Output the [x, y] coordinate of the center of the cell containing the given text.  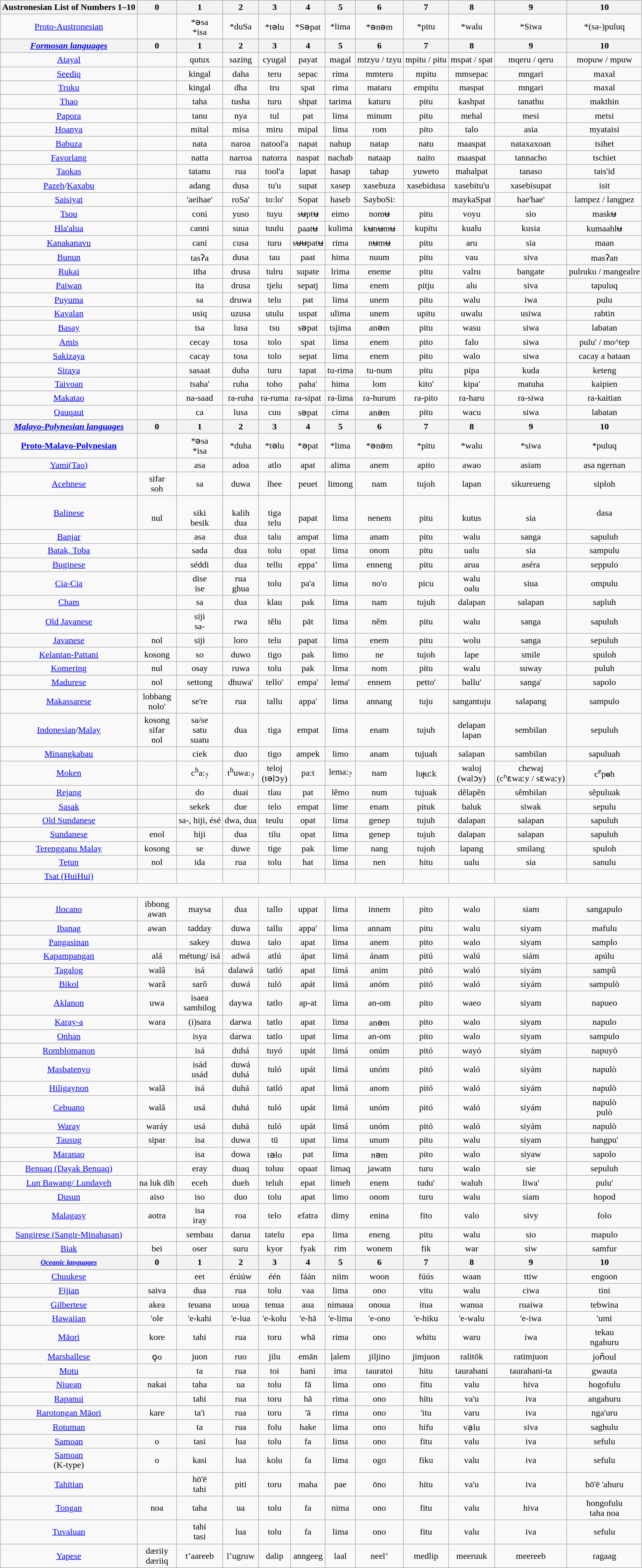
sampû [605, 970]
'ole [157, 1318]
apito [426, 465]
pitju [426, 285]
duha [241, 370]
'e-lua [241, 1318]
'e-kolu [275, 1318]
natu [426, 144]
teuana [200, 1304]
iso [200, 1197]
rua ghua [241, 583]
lape [472, 654]
tuju [426, 701]
onúm [380, 1050]
waeo [472, 1003]
anom [380, 1088]
minum [380, 116]
Proto-Malayo-Polynesian [69, 446]
Waray [69, 1126]
whitu [426, 1337]
epat [308, 1183]
do [200, 792]
maspat [472, 88]
tilu [275, 834]
vạlu [472, 1427]
dise ise [200, 583]
tannacho [531, 158]
usiwa [531, 314]
nĕm [380, 621]
Kelantan-Pattani [69, 654]
hiji [200, 834]
aru [472, 243]
innem [380, 909]
Malagasy [69, 1216]
Minangkabau [69, 754]
natorra [275, 158]
Papora [69, 116]
teru [275, 74]
pitú [426, 956]
sʉʉpatʉ [308, 243]
na-saad [200, 398]
sapluh [605, 602]
mmsepac [472, 74]
hangpu' [605, 1140]
sa/se satu suatu [200, 730]
atlú [275, 956]
dimy [340, 1216]
pulu' [605, 1183]
Basay [69, 328]
canni [200, 228]
Acehnese [69, 484]
'ā [308, 1413]
darua [241, 1234]
napueo [605, 1003]
adwá [241, 956]
Samoan [69, 1441]
Tsou [69, 214]
enneng [380, 565]
onoua [380, 1304]
napulò pulò [605, 1107]
tsjima [340, 328]
sekek [200, 806]
ōno [380, 1484]
kyor [275, 1248]
cima [340, 412]
aséra [531, 565]
hongofulu taha noa [605, 1508]
naroa [241, 144]
petto' [426, 682]
'aeihae' [200, 199]
ompulu [605, 583]
eneng [380, 1234]
daha [241, 74]
yuso [241, 214]
pulruku / mangealre [605, 271]
sakey [200, 942]
taurahani [472, 1371]
Aklanon [69, 1003]
kolu [275, 1460]
Gilbertese [69, 1304]
apúlu [605, 956]
hō'ē tahi [200, 1484]
noa [157, 1508]
tujuah [426, 754]
falo [472, 342]
haseb [340, 199]
sivy [531, 1216]
keteng [605, 370]
emān [308, 1357]
bangate [531, 271]
anóm [380, 984]
tujuak [426, 792]
paha' [308, 384]
siua [531, 583]
Saisiyat [69, 199]
sapuluah [605, 754]
dasa [605, 513]
'umi [605, 1318]
Proto-Austronesian [69, 26]
uwalu [472, 314]
xasebuza [380, 185]
pituk [426, 806]
teulu [275, 820]
tū [275, 1140]
tadday [200, 928]
Babuza [69, 144]
tanathu [531, 102]
kito' [426, 384]
Malayo-Polynesian languages [69, 426]
sepat [308, 356]
vaa [308, 1290]
masʔan [605, 257]
nataxaxoan [531, 144]
tu'u [275, 185]
tenua [275, 1304]
aiso [157, 1197]
eceh [200, 1183]
nomʉ [380, 214]
Rarotongan Māori [69, 1413]
*Siwa [531, 26]
nya [241, 116]
Old Javanese [69, 621]
sasaat [200, 370]
arua [472, 565]
siji [200, 640]
tatelu [275, 1234]
mital [200, 130]
'e-walu [472, 1318]
Taivoan [69, 384]
Rapanui [69, 1399]
enol [157, 834]
'e-lima [340, 1318]
waru [472, 1337]
baluk [472, 806]
ra-ruma [275, 398]
cuu [275, 412]
pipa [472, 370]
hat [308, 862]
valru [472, 271]
suua [241, 228]
tuyó [275, 1050]
no'o [380, 583]
Rukai [69, 271]
Dusun [69, 1197]
angahuru [605, 1399]
niim [340, 1276]
séddi [200, 565]
voyu [472, 214]
Komering [69, 668]
rwa [241, 621]
kʉnʉmʉ [380, 228]
limong [340, 484]
tigatelu [275, 513]
érúúw [241, 1276]
wanua [472, 1304]
Banjar [69, 537]
'e-hā [308, 1318]
'e-iwa [531, 1318]
ra-ruha [241, 398]
nʉmʉ [380, 243]
waan [472, 1276]
siám [531, 956]
pa:t [308, 774]
Samoan(K-type) [69, 1460]
itha [200, 271]
fik [426, 1248]
Tagalog [69, 970]
isit [605, 185]
nakai [157, 1385]
Sundanese [69, 834]
sie [531, 1169]
nenem [380, 513]
ulima [340, 314]
kupitu [426, 228]
nga'uru [605, 1413]
tsihet [605, 144]
tuyu [275, 214]
seppulo [605, 565]
nataap [380, 158]
narroa [241, 158]
war [472, 1248]
*duSa [241, 26]
métung/ isá [200, 956]
ruha [241, 384]
tu-rima [340, 370]
sepatj [308, 285]
ruwa [241, 668]
napuyò [605, 1050]
napulo [605, 1022]
awao [472, 465]
duwá duhá [241, 1070]
Sasak [69, 806]
siwak [531, 806]
hogofulu [605, 1385]
ima [340, 1371]
hifu [426, 1427]
piti [241, 1484]
mafulu [605, 928]
magal [340, 60]
limaq [340, 1169]
osay [200, 668]
Pazeh/Kaxabu [69, 185]
maysa [200, 909]
meereeb [531, 1556]
ennem [380, 682]
Yami(Tao) [69, 465]
Formosan languages [69, 46]
sangantuju [472, 701]
duwá [241, 984]
Tetun [69, 862]
ra-pito [426, 398]
nom [380, 668]
Puyuma [69, 299]
loro [241, 640]
ballu' [472, 682]
tekau ngahuru [605, 1337]
rabtin [605, 314]
tebwina [605, 1304]
isya [200, 1037]
Niuean [69, 1385]
lapan [472, 484]
kosong sifar nol [157, 730]
tul [275, 116]
kare [157, 1413]
fā [308, 1385]
dha [241, 88]
myataisi [605, 130]
dêlapên [472, 792]
nang [380, 848]
Sakizaya [69, 356]
alá [157, 956]
ibbong awan [157, 909]
hā [308, 1399]
akea [157, 1304]
tlau [275, 792]
Atayal [69, 60]
misa [241, 130]
wacu [472, 412]
'e-ono [380, 1318]
nachab [340, 158]
efatra [308, 1216]
utulu [275, 314]
Indonesian/Malay [69, 730]
katuru [380, 102]
'itu [426, 1413]
kualu [472, 228]
upitu [426, 314]
Cia-Cia [69, 583]
nen [380, 862]
epa [308, 1234]
tĕlu [275, 621]
siw [531, 1248]
folu [275, 1427]
dowa [241, 1154]
walu oalu [472, 583]
mahalpat [472, 172]
lom [380, 384]
uzusa [241, 314]
ra-hurum [380, 398]
Motu [69, 1371]
lêmo [340, 792]
jilu [275, 1357]
smile [531, 654]
tige [275, 848]
*puluq [605, 446]
sifar soh [157, 484]
lampez / langpez [605, 199]
kasi [200, 1460]
sepulu [605, 806]
xasebisupat [531, 185]
asia [531, 130]
samplo [605, 942]
cyugal [275, 60]
sembilan [531, 730]
nahup [340, 144]
pa'a [308, 583]
coni [200, 214]
tapuluq [605, 285]
duwe [241, 848]
payat [308, 60]
empitu [426, 88]
adoa [241, 465]
roa [241, 1216]
mpitu [426, 74]
hani [308, 1371]
Ibanag [69, 928]
toluu [275, 1169]
ciwa [531, 1290]
apát [308, 984]
talu [275, 537]
Old Sundanese [69, 820]
saiva [157, 1290]
so [200, 654]
tais'id [605, 172]
miru [275, 130]
Hoanya [69, 130]
adang [200, 185]
tusha [241, 102]
ruo [241, 1357]
peuet [308, 484]
Truku [69, 88]
se [200, 848]
Batak, Toba [69, 551]
napat [308, 144]
eet [200, 1276]
dalip [275, 1556]
nəm [380, 1154]
juon [200, 1357]
siyaw [531, 1154]
*duha [241, 446]
eneme [380, 271]
tahi tasi [200, 1532]
supat [308, 185]
maha [308, 1484]
Moken [69, 774]
t’aareeb [200, 1556]
sampulò [605, 984]
anngeeg [308, 1556]
sikureueng [531, 484]
duwo [241, 654]
tello' [275, 682]
Hawaiian [69, 1318]
wonem [380, 1248]
ne [380, 654]
chewaj (cʰɛwaːy / sɛwaːy) [531, 774]
sembau [200, 1234]
ra-siwa [531, 398]
pāt [308, 621]
hake [308, 1427]
itua [426, 1304]
*siwa [531, 446]
ápat [308, 956]
Qauqaut [69, 412]
Tongan [69, 1508]
uppat [308, 909]
eimo [340, 214]
shpat [308, 102]
Thao [69, 102]
ļalem [340, 1357]
tarima [340, 102]
tudu' [426, 1183]
sampulu [605, 551]
kalihdua [241, 513]
ida [200, 862]
natta [200, 158]
siji sa- [200, 621]
sambilan [531, 754]
nimaua [340, 1304]
*əpat [308, 446]
xasebitu'u [472, 185]
kipa' [472, 384]
settong [200, 682]
Māori [69, 1337]
mapulo [605, 1234]
Kavalan [69, 314]
yuweto [426, 172]
hō'ē 'ahuru [605, 1484]
Cham [69, 602]
lrima [340, 271]
Sangirese (Sangir-Minahasan) [69, 1234]
metsi [605, 116]
pulu [605, 299]
pulu' / mo^tep [605, 342]
cusa [241, 243]
nima [340, 1508]
smilang [531, 848]
supate [308, 271]
siploh [605, 484]
taurahani-ta [531, 1371]
dhuwa' [241, 682]
Lun Bawang/ Lundayeh [69, 1183]
xasep [340, 185]
Tahitian [69, 1484]
picu [426, 583]
één [275, 1276]
tauratoi [380, 1371]
Marshallese [69, 1357]
ra-kaitian [605, 398]
dueh [241, 1183]
gwauta [605, 1371]
naspat [308, 158]
kuda [531, 370]
aotra [157, 1216]
Siraya [69, 370]
Sopat [308, 199]
cha:? [200, 774]
Balinese [69, 513]
paat [308, 257]
Javanese [69, 640]
kutus [472, 513]
lema:? [340, 774]
luɟuːk [426, 774]
cacay [200, 356]
jiljino [380, 1357]
delapanlapan [472, 730]
ánam [380, 956]
to:lo' [275, 199]
Fijian [69, 1290]
awan [157, 928]
uoua [241, 1304]
klau [275, 602]
mesi [531, 116]
lobbang nolo' [157, 701]
kaipien [605, 384]
duai [241, 792]
tuulu [275, 228]
sipar [157, 1140]
tulru [275, 271]
mspat / spat [472, 60]
(i)sara [200, 1022]
Kanakanavu [69, 243]
fito [426, 1216]
tau [275, 257]
thuwa:? [241, 774]
cani [200, 243]
Makassarese [69, 701]
varu [472, 1413]
sanulu [605, 862]
alima [340, 465]
tsu [275, 328]
maan [605, 243]
fúús [426, 1276]
tellu [275, 565]
Rejang [69, 792]
tatanu [200, 172]
Romblomanon [69, 1050]
kusia [531, 228]
aua [308, 1304]
bei [157, 1248]
toho [275, 384]
woon [380, 1276]
maykaSpat [472, 199]
ra-sipat [308, 398]
Paiwan [69, 285]
tapat [308, 370]
rom [380, 130]
wasu [472, 328]
qutux [200, 60]
suway [531, 668]
saghulu [605, 1427]
sarô [200, 984]
usiq [200, 314]
uwa [157, 1003]
Oceanic languages [69, 1262]
ra-haru [472, 398]
se're [200, 701]
oser [200, 1248]
mataru [380, 88]
sʉptʉ [308, 214]
ogo [380, 1460]
Tsat (HuiHui) [69, 876]
Bunun [69, 257]
mtzyu / tzyu [380, 60]
mmteru [380, 74]
nata [200, 144]
lapang [472, 848]
jawatn [380, 1169]
Cebuano [69, 1107]
natap [380, 144]
ttiw [531, 1276]
pae [340, 1484]
sepac [308, 74]
'e-kahi [200, 1318]
Ilocano [69, 909]
medlip [426, 1556]
Hiligaynon [69, 1088]
paatʉ [308, 228]
limeh [340, 1183]
makthin [605, 102]
dæriiy dæriiq [157, 1556]
Buginese [69, 565]
*Səpat [308, 26]
teloj (təlɔy) [275, 774]
sangapulo [605, 909]
Onhan [69, 1037]
fáán [308, 1276]
uspat [308, 314]
liwa' [531, 1183]
cacay a bataan [605, 356]
annang [380, 701]
tanu [200, 116]
Masbatenyo [69, 1070]
tsaha' [200, 384]
vau [472, 257]
hopod [605, 1197]
maskʉ [605, 214]
tu-num [380, 370]
waráy [157, 1126]
laal [340, 1556]
walú [472, 956]
cecay [200, 342]
Maranao [69, 1154]
druwa [241, 299]
roSa' [241, 199]
mpitu / pitu [426, 60]
tasʔa [200, 257]
tini [605, 1290]
eppa’ [308, 565]
empa' [308, 682]
fyak [308, 1248]
kashpat [472, 102]
engoon [605, 1276]
ita [200, 285]
Amis [69, 342]
unum [380, 1140]
tasi [200, 1441]
sêmbilan [531, 792]
lhee [275, 484]
'e-hiku [426, 1318]
Benuaq (Dayak Benuaq) [69, 1169]
tallo [275, 909]
wolu [472, 640]
naito [426, 158]
atlo [275, 465]
na luk dih [157, 1183]
ampat [308, 537]
daywa [241, 1003]
kumaahlʉ [605, 228]
tanaso [531, 172]
vitu [426, 1290]
sa-, hiji, ésé [200, 820]
hasap [340, 172]
*(sa-)puluq [605, 26]
Rotuman [69, 1427]
mqeru / qeru [531, 60]
alu [472, 285]
kore [157, 1337]
ragaag [605, 1556]
asiam [531, 465]
Biak [69, 1248]
eray [200, 1169]
fiku [426, 1460]
isaea sambilog [200, 1003]
Favorlang [69, 158]
due [241, 806]
ruaiwa [531, 1304]
whā [308, 1337]
Pangasinan [69, 942]
folo [605, 1216]
meeruuk [472, 1556]
rim [340, 1248]
duaq [241, 1169]
o̧o [157, 1357]
hae'hae' [531, 199]
sanga' [531, 682]
Bikol [69, 984]
Yapese [69, 1556]
enina [380, 1216]
anim [380, 970]
puluh [605, 668]
opaat [308, 1169]
sêpuluak [605, 792]
lema' [340, 682]
tjelu [275, 285]
təlo [275, 1154]
mehal [472, 116]
l’ugruw [241, 1556]
Karay-a [69, 1022]
Austronesian List of Numbers 1–10 [69, 7]
lapat [308, 172]
Seediq [69, 74]
num [380, 792]
xasebidusa [426, 185]
isád usád [200, 1070]
natool'a [275, 144]
toi [275, 1371]
suru [241, 1248]
tschiet [605, 158]
asa ngernan [605, 465]
mopuw / mpuw [605, 60]
Makatao [69, 398]
mipal [308, 130]
salapang [531, 701]
dwa, dua [241, 820]
sada [200, 551]
tiga [275, 730]
isa iray [200, 1216]
valo [472, 1216]
ampek [308, 754]
Madurese [69, 682]
ta'i [200, 1413]
ra-lima [340, 398]
ciek [200, 754]
tsa [200, 328]
ca [200, 412]
neel’ [380, 1556]
jon̄oul [605, 1357]
sikibesik [200, 513]
Kapampangan [69, 956]
Hla'alua [69, 228]
Tuvaluan [69, 1532]
tahap [380, 172]
Taokas [69, 172]
nuum [380, 257]
teluh [275, 1183]
ap-at [308, 1003]
annam [380, 928]
wayó [472, 1050]
waloj (walɔy) [472, 774]
samfur [605, 1248]
ratimjuon [531, 1357]
dalawá [241, 970]
tool'a [275, 172]
matuha [531, 384]
ralitōk [472, 1357]
cepoh [605, 774]
waluh [472, 1183]
warâ [157, 984]
kulima [340, 228]
Tausug [69, 1140]
sazing [241, 60]
Chuukese [69, 1276]
wara [157, 1022]
tru [275, 88]
Terengganu Malay [69, 848]
jimjuon [426, 1357]
SayboSi: [380, 199]
